Scan for the cell matching the given text and deliver its [X, Y] coordinate at center. 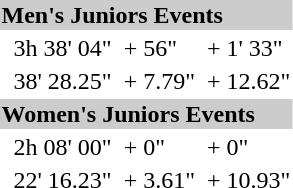
+ 56" [159, 48]
3h 38' 04" [62, 48]
+ 1' 33" [248, 48]
Women's Juniors Events [146, 114]
Men's Juniors Events [146, 15]
+ 12.62" [248, 81]
38' 28.25" [62, 81]
+ 7.79" [159, 81]
2h 08' 00" [62, 147]
